Extract the [x, y] coordinate from the center of the cell holding the provided text.  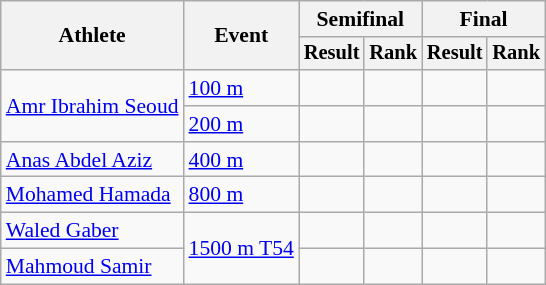
Mahmoud Samir [92, 267]
100 m [242, 88]
Waled Gaber [92, 231]
1500 m T54 [242, 248]
Amr Ibrahim Seoud [92, 106]
Final [484, 19]
Anas Abdel Aziz [92, 160]
Athlete [92, 36]
Event [242, 36]
400 m [242, 160]
Mohamed Hamada [92, 195]
800 m [242, 195]
200 m [242, 124]
Semifinal [360, 19]
